Scan for the cell matching the given text and deliver its [X, Y] coordinate at center. 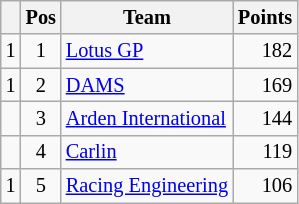
106 [265, 186]
Team [147, 17]
182 [265, 51]
Racing Engineering [147, 186]
Pos [41, 17]
Arden International [147, 118]
5 [41, 186]
169 [265, 85]
Carlin [147, 152]
4 [41, 152]
2 [41, 85]
Lotus GP [147, 51]
3 [41, 118]
Points [265, 17]
144 [265, 118]
119 [265, 152]
DAMS [147, 85]
